Extract the (x, y) coordinate from the center of the cell holding the provided text.  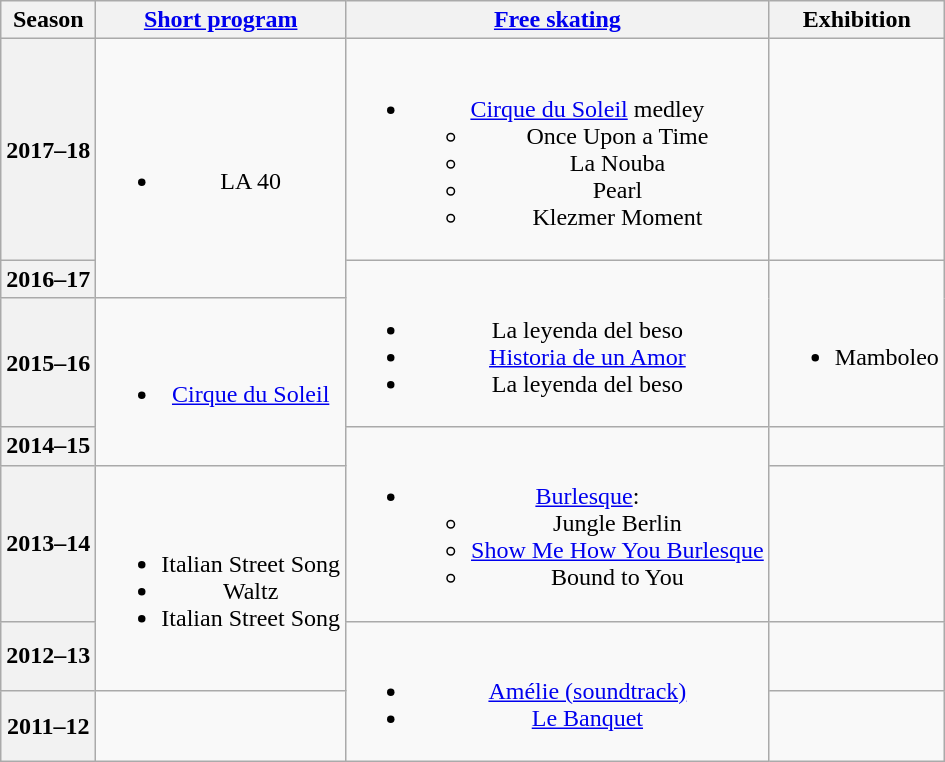
Burlesque:Jungle Berlin Show Me How You BurlesqueBound to You (558, 524)
Short program (221, 20)
2017–18 (48, 150)
Italian Street Song WaltzItalian Street Song (221, 578)
Season (48, 20)
LA 40 (221, 168)
Mamboleo (856, 344)
2014–15 (48, 446)
Exhibition (856, 20)
Cirque du Soleil medleyOnce Upon a Time La Nouba Pearl Klezmer Moment (558, 150)
2016–17 (48, 279)
La leyenda del beso Historia de un Amor La leyenda del beso (558, 344)
2012–13 (48, 656)
2015–16 (48, 362)
Amélie (soundtrack)Le Banquet (558, 691)
Cirque du Soleil (221, 382)
Free skating (558, 20)
2011–12 (48, 726)
2013–14 (48, 543)
